Scan for the cell matching the given text and deliver its [X, Y] coordinate at center. 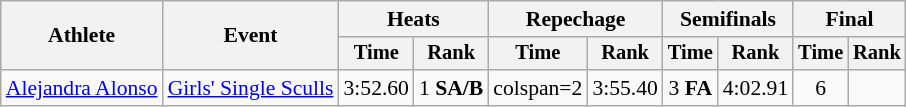
Final [849, 19]
Repechage [576, 19]
colspan=2 [538, 88]
Semifinals [728, 19]
Heats [413, 19]
4:02.91 [756, 88]
Athlete [82, 36]
3:55.40 [624, 88]
3 FA [690, 88]
3:52.60 [376, 88]
Event [251, 36]
6 [820, 88]
Alejandra Alonso [82, 88]
1 SA/B [451, 88]
Girls' Single Sculls [251, 88]
